Identify which cell holds the provided text, then report its (X, Y) central coordinate. 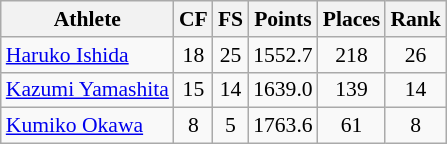
Haruko Ishida (88, 55)
Points (282, 19)
Places (352, 19)
5 (230, 126)
Kumiko Okawa (88, 126)
Kazumi Yamashita (88, 90)
18 (194, 55)
15 (194, 90)
61 (352, 126)
1639.0 (282, 90)
FS (230, 19)
139 (352, 90)
26 (416, 55)
CF (194, 19)
Rank (416, 19)
1763.6 (282, 126)
218 (352, 55)
Athlete (88, 19)
25 (230, 55)
1552.7 (282, 55)
